Determine the (X, Y) coordinate at the center of the cell enclosing the given text.  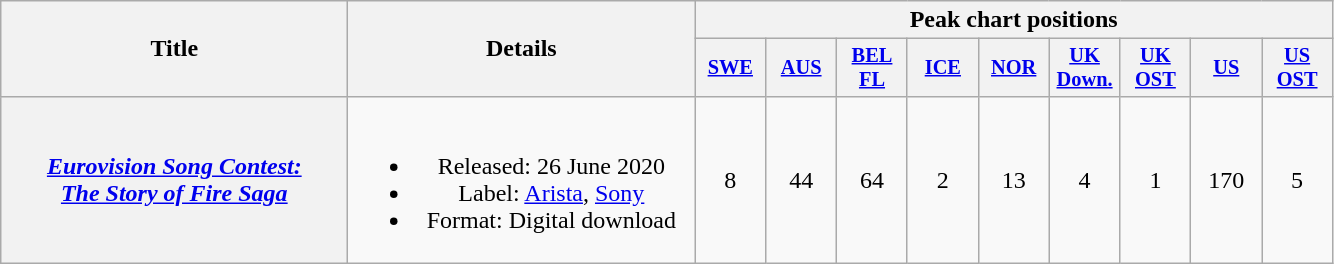
Eurovision Song Contest:The Story of Fire Saga (174, 180)
USOST (1298, 68)
Details (522, 49)
13 (1014, 180)
44 (802, 180)
64 (872, 180)
Peak chart positions (1014, 20)
170 (1226, 180)
UKOST (1156, 68)
UKDown. (1084, 68)
NOR (1014, 68)
8 (730, 180)
5 (1298, 180)
Released: 26 June 2020Label: Arista, SonyFormat: Digital download (522, 180)
US (1226, 68)
AUS (802, 68)
1 (1156, 180)
SWE (730, 68)
4 (1084, 180)
ICE (942, 68)
Title (174, 49)
BELFL (872, 68)
2 (942, 180)
